Identify which cell holds the provided text, then report its (x, y) central coordinate. 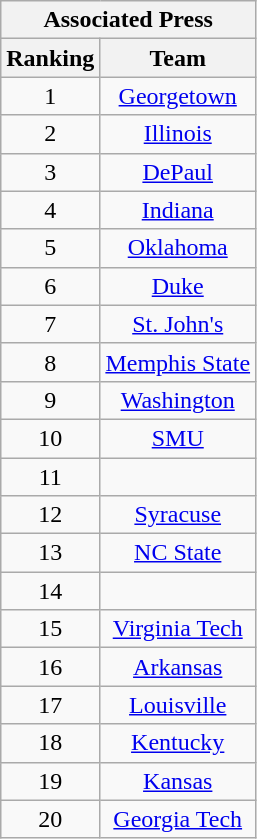
13 (50, 553)
14 (50, 591)
Georgia Tech (178, 819)
Louisville (178, 705)
1 (50, 96)
NC State (178, 553)
Ranking (50, 58)
8 (50, 362)
12 (50, 515)
11 (50, 477)
Indiana (178, 210)
7 (50, 324)
16 (50, 667)
9 (50, 400)
SMU (178, 438)
Kentucky (178, 743)
Memphis State (178, 362)
Associated Press (128, 20)
10 (50, 438)
Duke (178, 286)
Team (178, 58)
Kansas (178, 781)
2 (50, 134)
3 (50, 172)
Syracuse (178, 515)
5 (50, 248)
Georgetown (178, 96)
19 (50, 781)
St. John's (178, 324)
6 (50, 286)
18 (50, 743)
DePaul (178, 172)
Arkansas (178, 667)
Washington (178, 400)
20 (50, 819)
Oklahoma (178, 248)
Virginia Tech (178, 629)
4 (50, 210)
15 (50, 629)
Illinois (178, 134)
17 (50, 705)
